Extract the (X, Y) coordinate from the center of the cell holding the provided text.  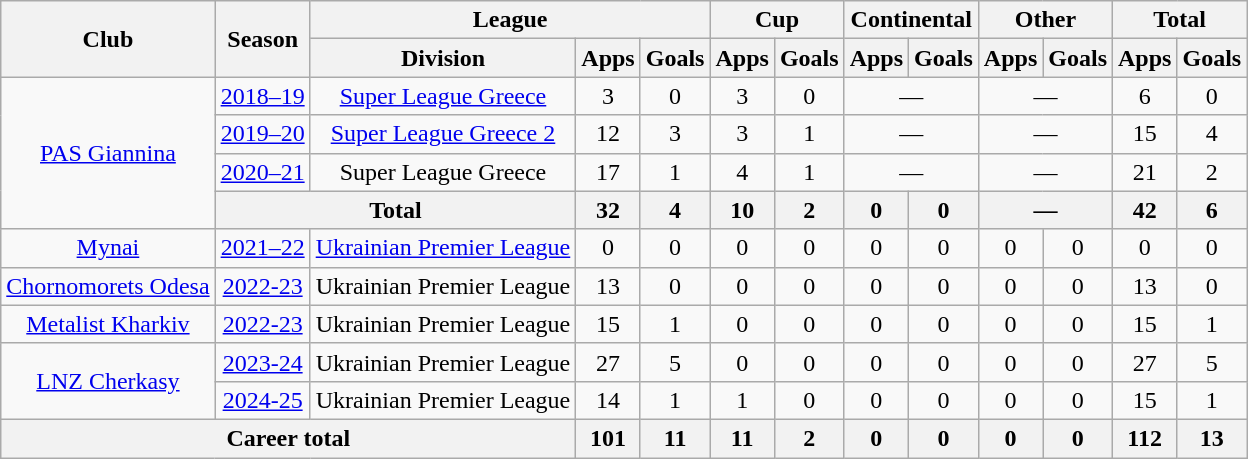
Career total (288, 438)
2023-24 (262, 362)
Metalist Kharkiv (108, 324)
10 (742, 210)
Season (262, 39)
21 (1145, 172)
Cup (777, 20)
12 (608, 134)
17 (608, 172)
2019–20 (262, 134)
2024-25 (262, 400)
14 (608, 400)
101 (608, 438)
2018–19 (262, 96)
Continental (911, 20)
Club (108, 39)
Division (443, 58)
42 (1145, 210)
112 (1145, 438)
Chornomorets Odesa (108, 286)
Super League Greece 2 (443, 134)
Other (1045, 20)
32 (608, 210)
PAS Giannina (108, 153)
League (510, 20)
2020–21 (262, 172)
LNZ Cherkasy (108, 381)
2021–22 (262, 248)
Mynai (108, 248)
